For the text-containing cell, return its midpoint in [X, Y] coordinate format. 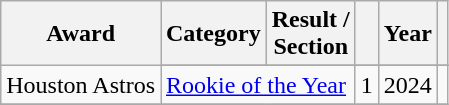
Result / Section [310, 34]
Year [408, 34]
Award [81, 34]
Rookie of the Year [258, 85]
Category [213, 34]
1 [366, 85]
2024 [408, 85]
Houston Astros [81, 85]
